Return [X, Y] of the center of cell containing provided text 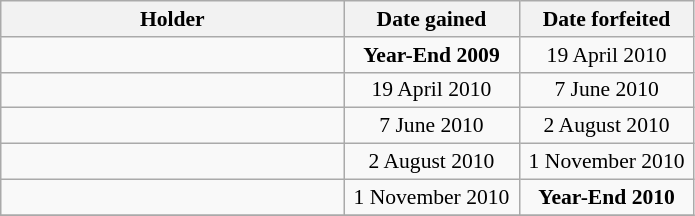
Year-End 2010 [606, 197]
Date forfeited [606, 19]
Holder [172, 19]
Date gained [432, 19]
Year-End 2009 [432, 55]
